Determine the (x, y) coordinate at the center of the cell enclosing the given text.  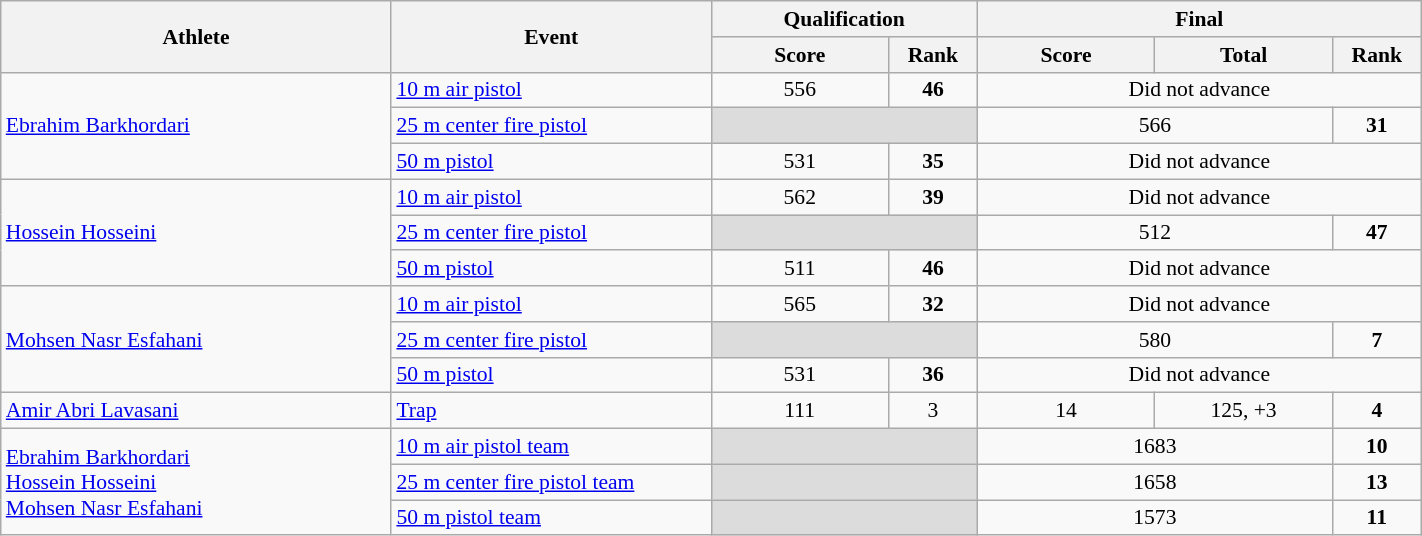
565 (800, 304)
39 (934, 197)
4 (1376, 411)
111 (800, 411)
Hossein Hosseini (196, 232)
25 m center fire pistol team (551, 482)
512 (1154, 233)
Final (1199, 19)
13 (1376, 482)
1573 (1154, 518)
Amir Abri Lavasani (196, 411)
7 (1376, 340)
10 m air pistol team (551, 447)
Event (551, 36)
47 (1376, 233)
35 (934, 162)
32 (934, 304)
1683 (1154, 447)
562 (800, 197)
511 (800, 269)
31 (1376, 126)
14 (1066, 411)
3 (934, 411)
Total (1244, 55)
Athlete (196, 36)
Ebrahim Barkhordari (196, 126)
125, +3 (1244, 411)
36 (934, 375)
580 (1154, 340)
Qualification (844, 19)
556 (800, 90)
Trap (551, 411)
Mohsen Nasr Esfahani (196, 340)
Ebrahim BarkhordariHossein HosseiniMohsen Nasr Esfahani (196, 482)
10 (1376, 447)
50 m pistol team (551, 518)
1658 (1154, 482)
11 (1376, 518)
566 (1154, 126)
